Scan for the cell matching the given text and deliver its (X, Y) coordinate at center. 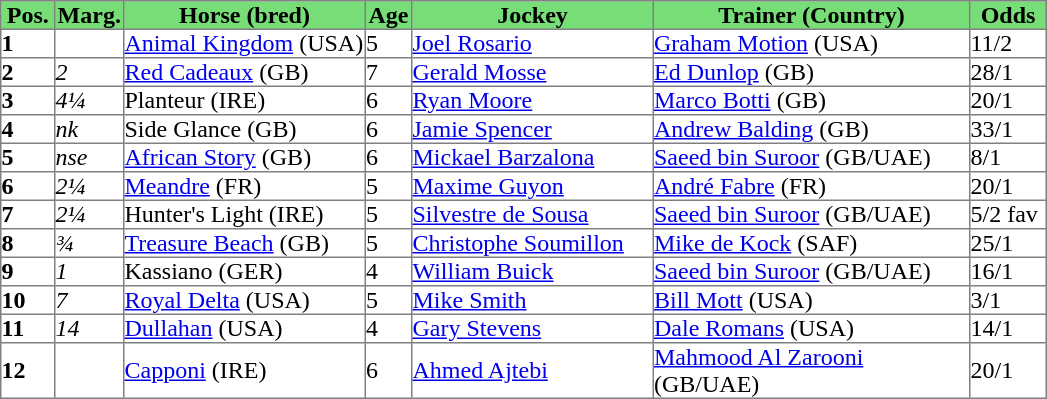
Dale Romans (USA) (811, 328)
Mike de Kock (SAF) (811, 243)
3/1 (1008, 300)
nk (90, 129)
8 (28, 243)
5/2 fav (1008, 214)
nse (90, 157)
Mahmood Al Zarooni (GB/UAE) (811, 371)
Mike Smith (533, 300)
Side Glance (GB) (245, 129)
Dullahan (USA) (245, 328)
Joel Rosario (533, 43)
10 (28, 300)
14 (90, 328)
Andrew Balding (GB) (811, 129)
Maxime Guyon (533, 186)
Royal Delta (USA) (245, 300)
William Buick (533, 271)
11/2 (1008, 43)
Jamie Spencer (533, 129)
Mickael Barzalona (533, 157)
14/1 (1008, 328)
Gary Stevens (533, 328)
African Story (GB) (245, 157)
25/1 (1008, 243)
Planteur (IRE) (245, 100)
12 (28, 371)
Kassiano (GER) (245, 271)
André Fabre (FR) (811, 186)
Red Cadeaux (GB) (245, 72)
Silvestre de Sousa (533, 214)
Christophe Soumillon (533, 243)
Hunter's Light (IRE) (245, 214)
Ryan Moore (533, 100)
Capponi (IRE) (245, 371)
Trainer (Country) (811, 15)
4¼ (90, 100)
Bill Mott (USA) (811, 300)
33/1 (1008, 129)
Marco Botti (GB) (811, 100)
Age (388, 15)
Jockey (533, 15)
¾ (90, 243)
Graham Motion (USA) (811, 43)
8/1 (1008, 157)
28/1 (1008, 72)
Treasure Beach (GB) (245, 243)
Odds (1008, 15)
Horse (bred) (245, 15)
11 (28, 328)
Gerald Mosse (533, 72)
Marg. (90, 15)
16/1 (1008, 271)
Ed Dunlop (GB) (811, 72)
Meandre (FR) (245, 186)
Ahmed Ajtebi (533, 371)
Animal Kingdom (USA) (245, 43)
Pos. (28, 15)
9 (28, 271)
3 (28, 100)
